Find where the given text appears and provide that cell's center as [x, y] coordinate. 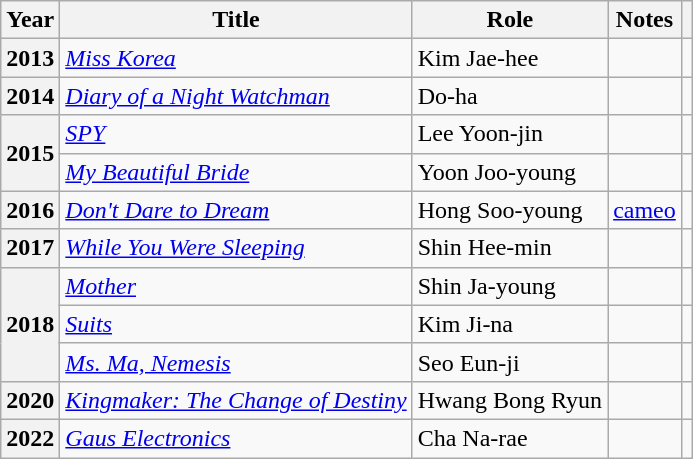
Lee Yoon-jin [510, 134]
Gaus Electronics [236, 438]
While You Were Sleeping [236, 248]
Notes [645, 20]
2022 [30, 438]
Suits [236, 324]
My Beautiful Bride [236, 172]
Hong Soo-young [510, 210]
2015 [30, 153]
2018 [30, 324]
2020 [30, 400]
2014 [30, 96]
Seo Eun-ji [510, 362]
Do-ha [510, 96]
Kingmaker: The Change of Destiny [236, 400]
SPY [236, 134]
Diary of a Night Watchman [236, 96]
Kim Ji-na [510, 324]
Yoon Joo-young [510, 172]
2017 [30, 248]
Mother [236, 286]
2016 [30, 210]
Kim Jae-hee [510, 58]
Role [510, 20]
Title [236, 20]
cameo [645, 210]
Shin Ja-young [510, 286]
Shin Hee-min [510, 248]
Miss Korea [236, 58]
Ms. Ma, Nemesis [236, 362]
2013 [30, 58]
Cha Na-rae [510, 438]
Year [30, 20]
Hwang Bong Ryun [510, 400]
Don't Dare to Dream [236, 210]
